From the cell containing the given text, extract its center point as (X, Y) coordinate. 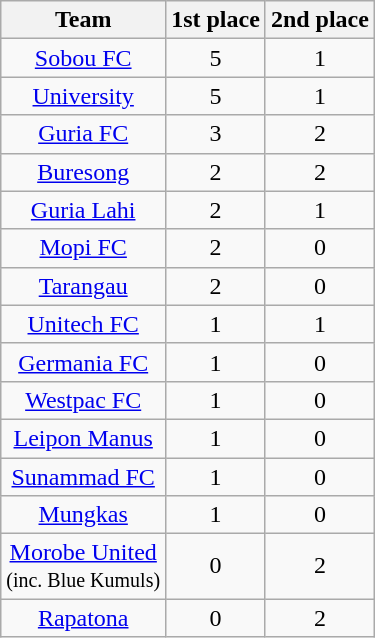
Germania FC (84, 362)
Buresong (84, 172)
Guria Lahi (84, 210)
3 (216, 134)
University (84, 96)
Guria FC (84, 134)
Rapatona (84, 618)
Leipon Manus (84, 438)
Morobe United(inc. Blue Kumuls) (84, 566)
Mopi FC (84, 248)
Sobou FC (84, 58)
Sunammad FC (84, 477)
Team (84, 20)
2nd place (320, 20)
Westpac FC (84, 400)
Unitech FC (84, 324)
1st place (216, 20)
Mungkas (84, 515)
Tarangau (84, 286)
